Search for the cell housing the specified text and yield its (x, y) center coordinate. 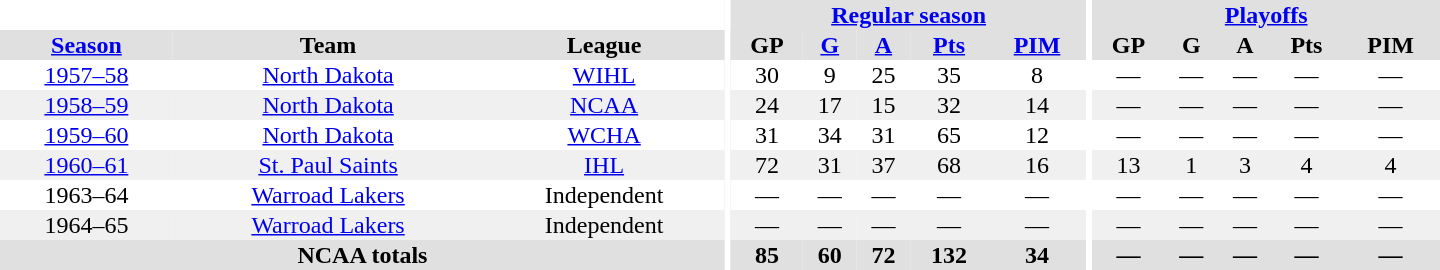
NCAA totals (362, 255)
Playoffs (1266, 15)
14 (1038, 105)
1963–64 (86, 195)
12 (1038, 135)
IHL (604, 165)
1964–65 (86, 225)
League (604, 45)
60 (830, 255)
1960–61 (86, 165)
25 (884, 75)
3 (1245, 165)
1 (1191, 165)
WCHA (604, 135)
1958–59 (86, 105)
17 (830, 105)
35 (948, 75)
St. Paul Saints (328, 165)
132 (948, 255)
68 (948, 165)
8 (1038, 75)
1957–58 (86, 75)
1959–60 (86, 135)
30 (767, 75)
WIHL (604, 75)
NCAA (604, 105)
Team (328, 45)
Regular season (909, 15)
32 (948, 105)
85 (767, 255)
Season (86, 45)
13 (1128, 165)
65 (948, 135)
37 (884, 165)
24 (767, 105)
15 (884, 105)
9 (830, 75)
16 (1038, 165)
